Capture the cell that displays the provided text and extract its (X, Y) central coordinate. 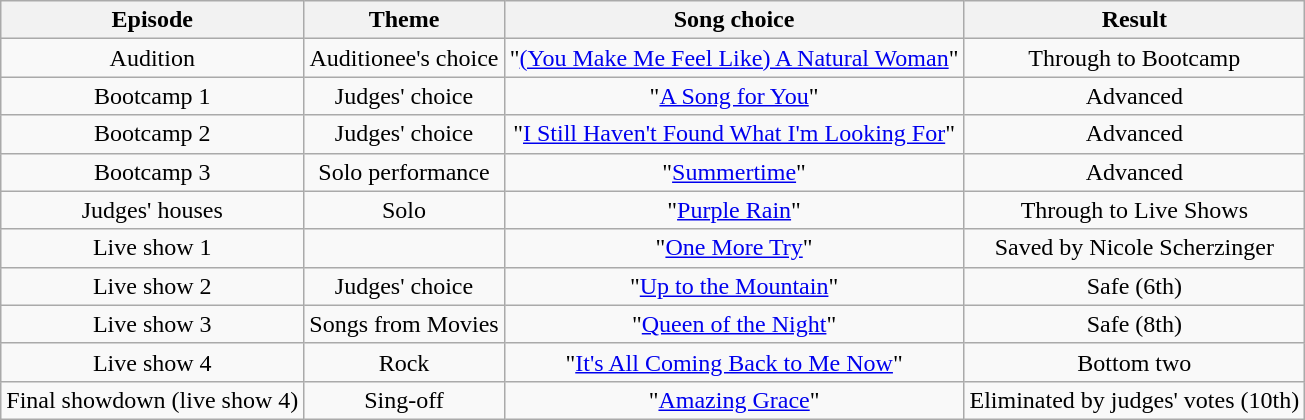
Theme (404, 20)
Auditionee's choice (404, 58)
Song choice (734, 20)
Rock (404, 362)
"It's All Coming Back to Me Now" (734, 362)
Solo (404, 210)
"Queen of the Night" (734, 324)
"Amazing Grace" (734, 400)
Saved by Nicole Scherzinger (1134, 248)
"Purple Rain" (734, 210)
"Summertime" (734, 172)
Bootcamp 2 (152, 134)
Episode (152, 20)
Through to Live Shows (1134, 210)
"One More Try" (734, 248)
Safe (6th) (1134, 286)
"I Still Haven't Found What I'm Looking For" (734, 134)
Result (1134, 20)
Bootcamp 1 (152, 96)
Live show 4 (152, 362)
Solo performance (404, 172)
Safe (8th) (1134, 324)
"A Song for You" (734, 96)
Live show 3 (152, 324)
Bottom two (1134, 362)
Final showdown (live show 4) (152, 400)
"Up to the Mountain" (734, 286)
Live show 2 (152, 286)
Through to Bootcamp (1134, 58)
Sing-off (404, 400)
Judges' houses (152, 210)
Audition (152, 58)
Bootcamp 3 (152, 172)
Live show 1 (152, 248)
Eliminated by judges' votes (10th) (1134, 400)
"(You Make Me Feel Like) A Natural Woman" (734, 58)
Songs from Movies (404, 324)
